Return [X, Y] of the center of cell containing provided text 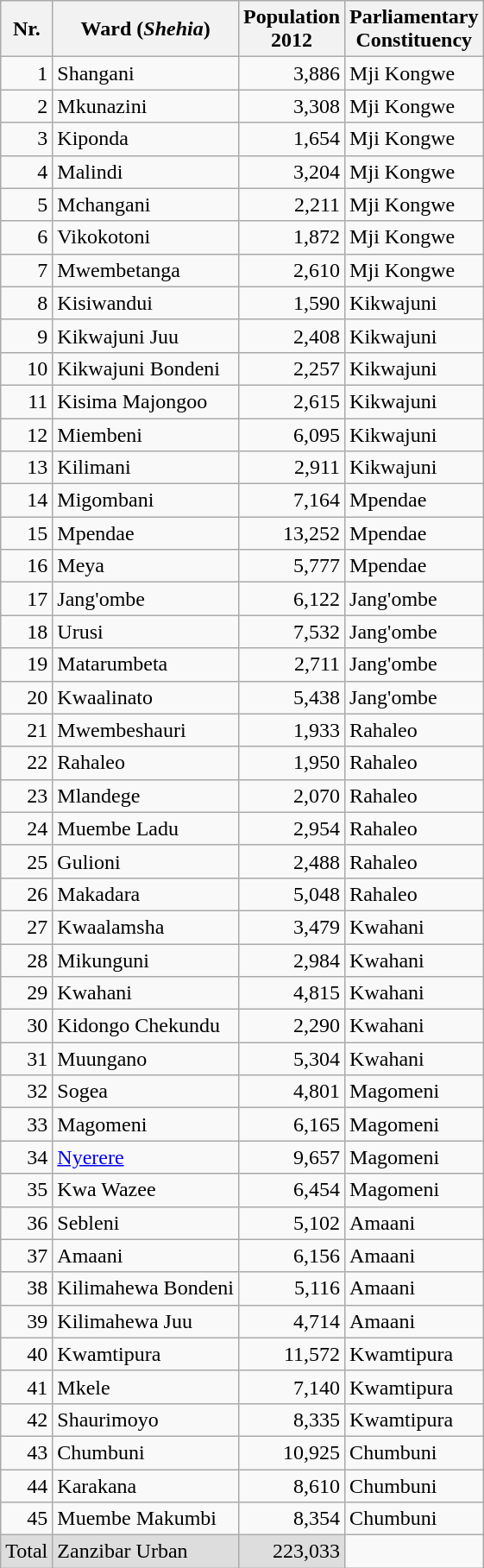
7,140 [292, 1387]
6,165 [292, 1124]
2 [27, 106]
8,610 [292, 1485]
32 [27, 1092]
45 [27, 1519]
42 [27, 1420]
28 [27, 960]
Zanzibar Urban [146, 1552]
Kwaalamsha [146, 927]
23 [27, 796]
Kilimani [146, 468]
19 [27, 664]
2,211 [292, 205]
4,815 [292, 993]
3 [27, 139]
6,095 [292, 434]
Mchangani [146, 205]
34 [27, 1157]
Kisiwandui [146, 303]
1,933 [292, 730]
8 [27, 303]
Mlandege [146, 796]
39 [27, 1321]
Kwa Wazee [146, 1190]
Shangani [146, 73]
Mwembeshauri [146, 730]
Kikwajuni Juu [146, 336]
11,572 [292, 1354]
36 [27, 1223]
1,950 [292, 763]
13,252 [292, 533]
5,048 [292, 894]
2,257 [292, 368]
6,454 [292, 1190]
3,886 [292, 73]
Population2012 [292, 29]
38 [27, 1288]
1,590 [292, 303]
20 [27, 697]
Migombani [146, 501]
33 [27, 1124]
40 [27, 1354]
7 [27, 270]
9,657 [292, 1157]
Ward (Shehia) [146, 29]
35 [27, 1190]
4,801 [292, 1092]
2,984 [292, 960]
4,714 [292, 1321]
6,122 [292, 599]
4 [27, 172]
9 [27, 336]
13 [27, 468]
2,290 [292, 1026]
2,711 [292, 664]
8,354 [292, 1519]
6 [27, 237]
8,335 [292, 1420]
Kikwajuni Bondeni [146, 368]
18 [27, 632]
Kidongo Chekundu [146, 1026]
14 [27, 501]
31 [27, 1059]
37 [27, 1256]
Mikunguni [146, 960]
Sebleni [146, 1223]
Nr. [27, 29]
Parliamentary Constituency [414, 29]
1 [27, 73]
26 [27, 894]
Mkele [146, 1387]
29 [27, 993]
2,070 [292, 796]
27 [27, 927]
Miembeni [146, 434]
Urusi [146, 632]
5 [27, 205]
Sogea [146, 1092]
2,615 [292, 401]
2,488 [292, 861]
44 [27, 1485]
10,925 [292, 1452]
2,954 [292, 828]
30 [27, 1026]
1,872 [292, 237]
22 [27, 763]
5,116 [292, 1288]
Muembe Makumbi [146, 1519]
17 [27, 599]
223,033 [292, 1552]
6,156 [292, 1256]
1,654 [292, 139]
2,911 [292, 468]
12 [27, 434]
2,610 [292, 270]
2,408 [292, 336]
5,304 [292, 1059]
10 [27, 368]
Malindi [146, 172]
5,438 [292, 697]
Kilimahewa Juu [146, 1321]
3,308 [292, 106]
Kisima Majongoo [146, 401]
3,479 [292, 927]
Matarumbeta [146, 664]
Kiponda [146, 139]
Kwaalinato [146, 697]
Meya [146, 566]
Mkunazini [146, 106]
Shaurimoyo [146, 1420]
Kilimahewa Bondeni [146, 1288]
25 [27, 861]
43 [27, 1452]
3,204 [292, 172]
24 [27, 828]
5,102 [292, 1223]
Total [27, 1552]
Gulioni [146, 861]
Vikokotoni [146, 237]
41 [27, 1387]
Muungano [146, 1059]
Karakana [146, 1485]
7,164 [292, 501]
7,532 [292, 632]
Muembe Ladu [146, 828]
16 [27, 566]
Makadara [146, 894]
21 [27, 730]
Nyerere [146, 1157]
5,777 [292, 566]
11 [27, 401]
15 [27, 533]
Mwembetanga [146, 270]
